Identify which cell holds the provided text, then report its [X, Y] central coordinate. 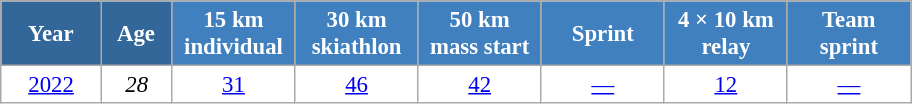
42 [480, 85]
28 [136, 85]
50 km mass start [480, 34]
12 [726, 85]
4 × 10 km relay [726, 34]
Team sprint [848, 34]
2022 [52, 85]
Sprint [602, 34]
Age [136, 34]
15 km individual [234, 34]
31 [234, 85]
46 [356, 85]
Year [52, 34]
30 km skiathlon [356, 34]
